Find where the given text appears and provide that cell's center as [x, y] coordinate. 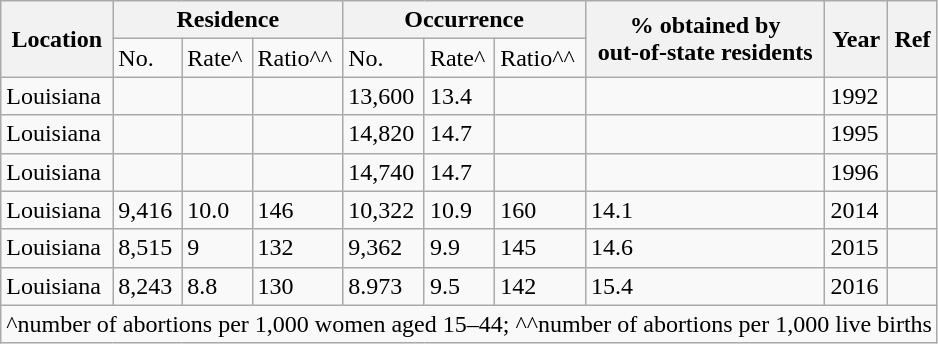
160 [540, 210]
2016 [856, 286]
9,416 [148, 210]
14,740 [384, 172]
14.6 [704, 248]
1996 [856, 172]
8,515 [148, 248]
2014 [856, 210]
Location [57, 39]
142 [540, 286]
130 [298, 286]
8.973 [384, 286]
15.4 [704, 286]
8.8 [217, 286]
Residence [228, 20]
% obtained byout-of-state residents [704, 39]
10,322 [384, 210]
146 [298, 210]
9.9 [459, 248]
13,600 [384, 96]
9,362 [384, 248]
10.0 [217, 210]
Occurrence [464, 20]
8,243 [148, 286]
9.5 [459, 286]
145 [540, 248]
132 [298, 248]
14,820 [384, 134]
Year [856, 39]
10.9 [459, 210]
^number of abortions per 1,000 women aged 15–44; ^^number of abortions per 1,000 live births [470, 324]
9 [217, 248]
14.1 [704, 210]
1992 [856, 96]
13.4 [459, 96]
2015 [856, 248]
Ref [912, 39]
1995 [856, 134]
